From the cell containing the given text, extract its center point as (x, y) coordinate. 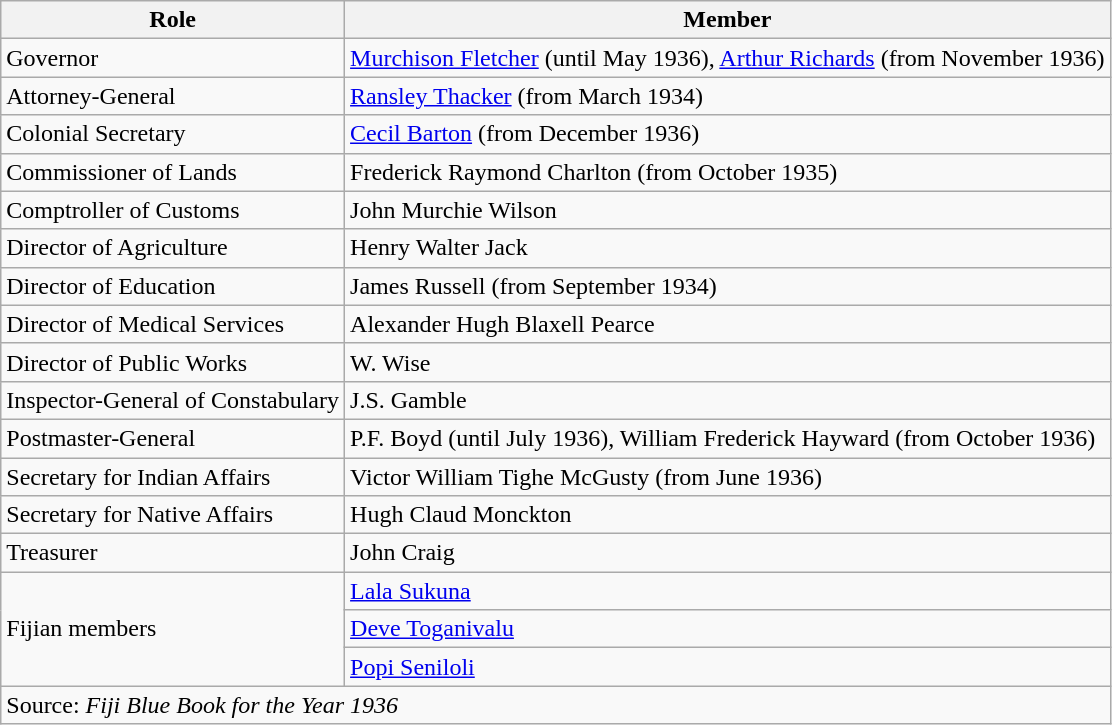
Murchison Fletcher (until May 1936), Arthur Richards (from November 1936) (728, 58)
Colonial Secretary (173, 134)
Postmaster-General (173, 438)
James Russell (from September 1934) (728, 286)
Popi Seniloli (728, 667)
Attorney-General (173, 96)
Role (173, 20)
John Murchie Wilson (728, 210)
Treasurer (173, 553)
Governor (173, 58)
Hugh Claud Monckton (728, 515)
J.S. Gamble (728, 400)
Lala Sukuna (728, 591)
Source: Fiji Blue Book for the Year 1936 (556, 705)
Director of Public Works (173, 362)
P.F. Boyd (until July 1936), William Frederick Hayward (from October 1936) (728, 438)
Ransley Thacker (from March 1934) (728, 96)
Alexander Hugh Blaxell Pearce (728, 324)
Member (728, 20)
Henry Walter Jack (728, 248)
Director of Education (173, 286)
Cecil Barton (from December 1936) (728, 134)
Commissioner of Lands (173, 172)
Director of Agriculture (173, 248)
Victor William Tighe McGusty (from June 1936) (728, 477)
W. Wise (728, 362)
Fijian members (173, 629)
Secretary for Native Affairs (173, 515)
Director of Medical Services (173, 324)
Frederick Raymond Charlton (from October 1935) (728, 172)
Secretary for Indian Affairs (173, 477)
Deve Toganivalu (728, 629)
Inspector-General of Constabulary (173, 400)
Comptroller of Customs (173, 210)
John Craig (728, 553)
